From the cell containing the given text, extract its center point as (X, Y) coordinate. 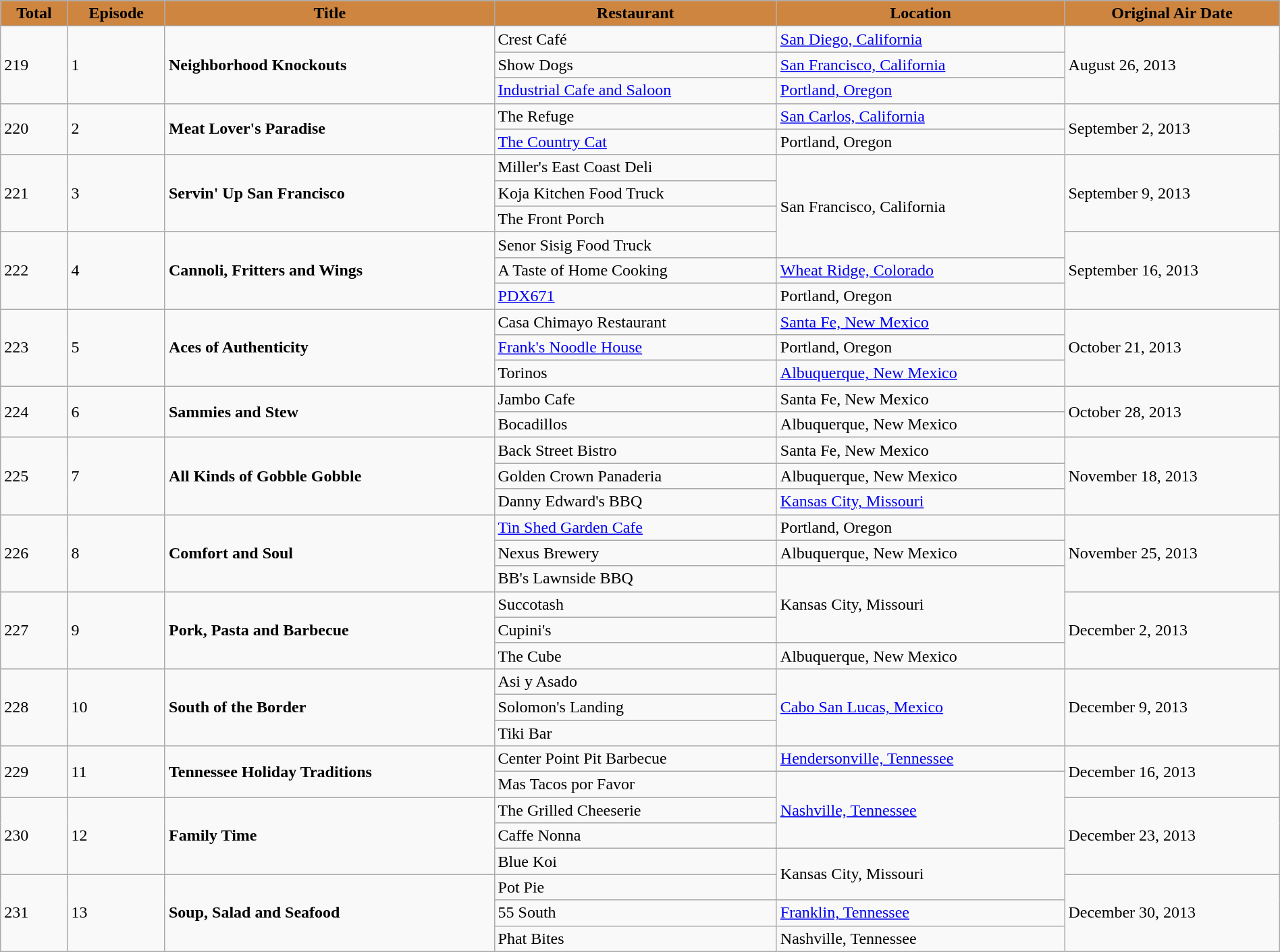
Soup, Salad and Seafood (329, 913)
Frank's Noodle House (635, 348)
Danny Edward's BBQ (635, 502)
Phat Bites (635, 938)
Bocadillos (635, 425)
Blue Koi (635, 862)
Casa Chimayo Restaurant (635, 322)
December 16, 2013 (1172, 772)
10 (116, 707)
222 (34, 270)
Nexus Brewery (635, 553)
Tiki Bar (635, 733)
Industrial Cafe and Saloon (635, 90)
Original Air Date (1172, 14)
Episode (116, 14)
Pot Pie (635, 887)
228 (34, 707)
225 (34, 476)
December 30, 2013 (1172, 913)
Succotash (635, 604)
5 (116, 348)
Cupini's (635, 630)
Mas Tacos por Favor (635, 785)
Sammies and Stew (329, 412)
Servin' Up San Francisco (329, 193)
Koja Kitchen Food Truck (635, 193)
Franklin, Tennessee (921, 913)
September 16, 2013 (1172, 270)
Cannoli, Fritters and Wings (329, 270)
September 9, 2013 (1172, 193)
November 25, 2013 (1172, 553)
11 (116, 772)
Meat Lover's Paradise (329, 129)
55 South (635, 913)
Golden Crown Panaderia (635, 476)
224 (34, 412)
San Diego, California (921, 39)
Neighborhood Knockouts (329, 65)
December 23, 2013 (1172, 836)
227 (34, 630)
Location (921, 14)
Total (34, 14)
13 (116, 913)
2 (116, 129)
August 26, 2013 (1172, 65)
September 2, 2013 (1172, 129)
December 9, 2013 (1172, 707)
Title (329, 14)
The Cube (635, 656)
Senor Sisig Food Truck (635, 244)
221 (34, 193)
Tin Shed Garden Cafe (635, 527)
The Country Cat (635, 142)
226 (34, 553)
November 18, 2013 (1172, 476)
The Refuge (635, 116)
Wheat Ridge, Colorado (921, 270)
The Grilled Cheeserie (635, 810)
3 (116, 193)
9 (116, 630)
Pork, Pasta and Barbecue (329, 630)
December 2, 2013 (1172, 630)
Center Point Pit Barbecue (635, 759)
Aces of Authenticity (329, 348)
Cabo San Lucas, Mexico (921, 707)
8 (116, 553)
Jambo Cafe (635, 399)
BB's Lawnside BBQ (635, 579)
October 21, 2013 (1172, 348)
Show Dogs (635, 65)
6 (116, 412)
Comfort and Soul (329, 553)
PDX671 (635, 296)
October 28, 2013 (1172, 412)
Restaurant (635, 14)
1 (116, 65)
12 (116, 836)
Solomon's Landing (635, 707)
219 (34, 65)
7 (116, 476)
Caffe Nonna (635, 836)
All Kinds of Gobble Gobble (329, 476)
230 (34, 836)
Torinos (635, 373)
A Taste of Home Cooking (635, 270)
Hendersonville, Tennessee (921, 759)
231 (34, 913)
223 (34, 348)
Tennessee Holiday Traditions (329, 772)
4 (116, 270)
Asi y Asado (635, 681)
Crest Café (635, 39)
229 (34, 772)
Family Time (329, 836)
220 (34, 129)
Back Street Bistro (635, 450)
South of the Border (329, 707)
Miller's East Coast Deli (635, 167)
San Carlos, California (921, 116)
The Front Porch (635, 219)
